From the cell containing the given text, extract its center point as (X, Y) coordinate. 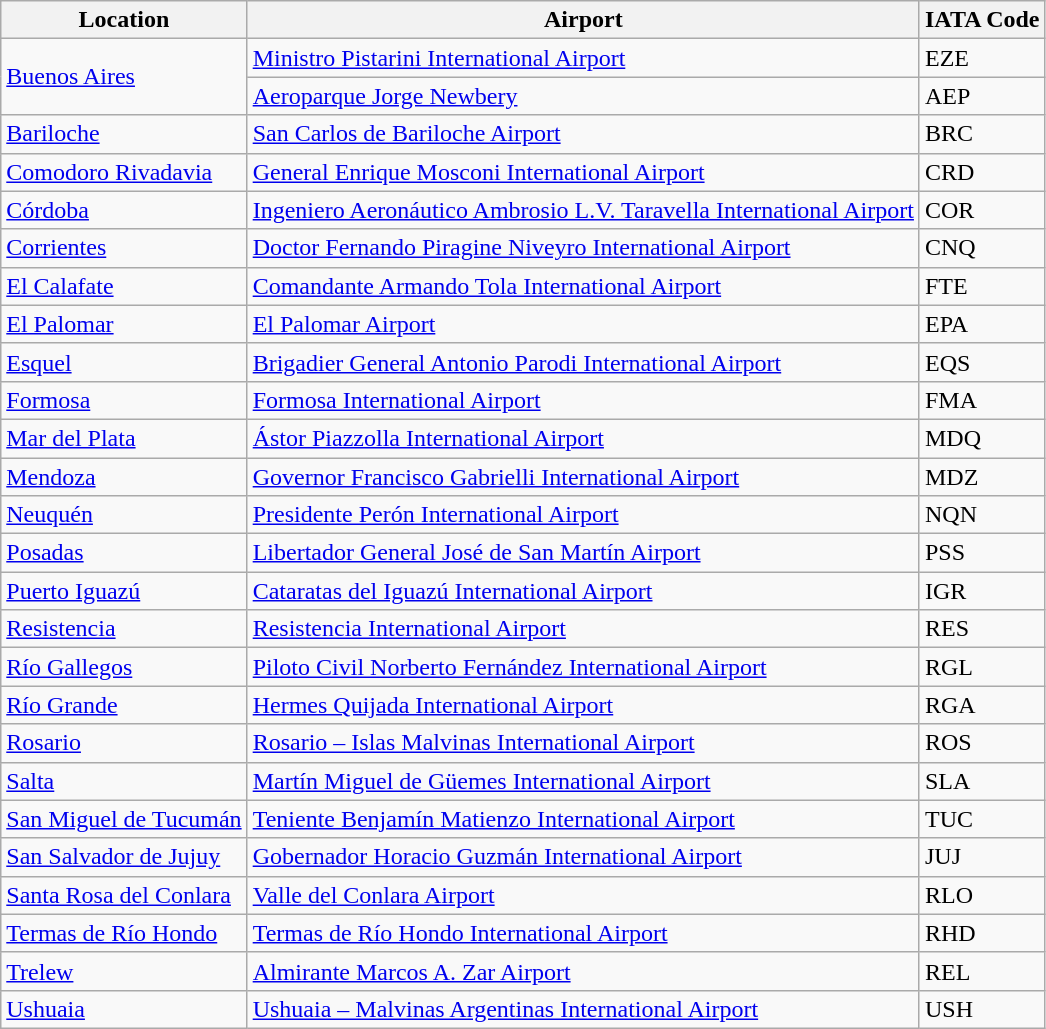
General Enrique Mosconi International Airport (583, 172)
RLO (982, 895)
Aeroparque Jorge Newbery (583, 96)
Rosario (124, 743)
Airport (583, 20)
RGL (982, 667)
Corrientes (124, 248)
Rosario – Islas Malvinas International Airport (583, 743)
Ministro Pistarini International Airport (583, 58)
RGA (982, 705)
El Palomar Airport (583, 324)
Formosa (124, 400)
Ástor Piazzolla International Airport (583, 438)
Trelew (124, 971)
JUJ (982, 857)
San Salvador de Jujuy (124, 857)
Brigadier General Antonio Parodi International Airport (583, 362)
Buenos Aires (124, 77)
Governor Francisco Gabrielli International Airport (583, 477)
Mar del Plata (124, 438)
San Miguel de Tucumán (124, 819)
Córdoba (124, 210)
REL (982, 971)
Martín Miguel de Güemes International Airport (583, 781)
ROS (982, 743)
Presidente Perón International Airport (583, 515)
Posadas (124, 553)
EQS (982, 362)
El Calafate (124, 286)
Bariloche (124, 134)
Río Grande (124, 705)
Puerto Iguazú (124, 591)
Termas de Río Hondo (124, 933)
Resistencia International Airport (583, 629)
CNQ (982, 248)
Esquel (124, 362)
RES (982, 629)
Location (124, 20)
Ushuaia (124, 1009)
AEP (982, 96)
Hermes Quijada International Airport (583, 705)
RHD (982, 933)
El Palomar (124, 324)
CRD (982, 172)
FTE (982, 286)
Santa Rosa del Conlara (124, 895)
Mendoza (124, 477)
BRC (982, 134)
Río Gallegos (124, 667)
MDZ (982, 477)
Libertador General José de San Martín Airport (583, 553)
Piloto Civil Norberto Fernández International Airport (583, 667)
Resistencia (124, 629)
FMA (982, 400)
Formosa International Airport (583, 400)
PSS (982, 553)
Ingeniero Aeronáutico Ambrosio L.V. Taravella International Airport (583, 210)
TUC (982, 819)
SLA (982, 781)
EZE (982, 58)
NQN (982, 515)
Ushuaia – Malvinas Argentinas International Airport (583, 1009)
Doctor Fernando Piragine Niveyro International Airport (583, 248)
Valle del Conlara Airport (583, 895)
IGR (982, 591)
EPA (982, 324)
Cataratas del Iguazú International Airport (583, 591)
Comandante Armando Tola International Airport (583, 286)
Neuquén (124, 515)
Salta (124, 781)
Termas de Río Hondo International Airport (583, 933)
Teniente Benjamín Matienzo International Airport (583, 819)
COR (982, 210)
Almirante Marcos A. Zar Airport (583, 971)
MDQ (982, 438)
IATA Code (982, 20)
USH (982, 1009)
Gobernador Horacio Guzmán International Airport (583, 857)
Comodoro Rivadavia (124, 172)
San Carlos de Bariloche Airport (583, 134)
